Identify which cell holds the provided text, then report its [X, Y] central coordinate. 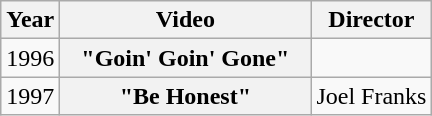
"Be Honest" [186, 96]
Year [30, 20]
Video [186, 20]
"Goin' Goin' Gone" [186, 58]
1996 [30, 58]
Director [372, 20]
1997 [30, 96]
Joel Franks [372, 96]
